Detect which cell encompasses the target text, then output its [x, y] center coordinate. 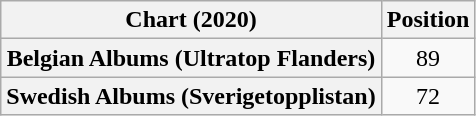
Chart (2020) [191, 20]
Belgian Albums (Ultratop Flanders) [191, 58]
72 [428, 96]
Position [428, 20]
Swedish Albums (Sverigetopplistan) [191, 96]
89 [428, 58]
